Extract the [X, Y] coordinate from the center of the cell holding the provided text.  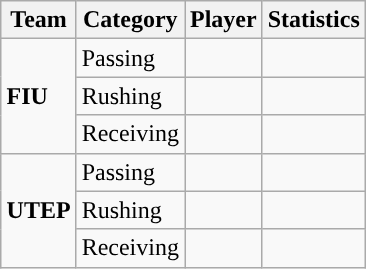
Player [223, 20]
Team [38, 20]
Category [130, 20]
FIU [38, 96]
Statistics [314, 20]
UTEP [38, 210]
